Detect which cell encompasses the target text, then output its [x, y] center coordinate. 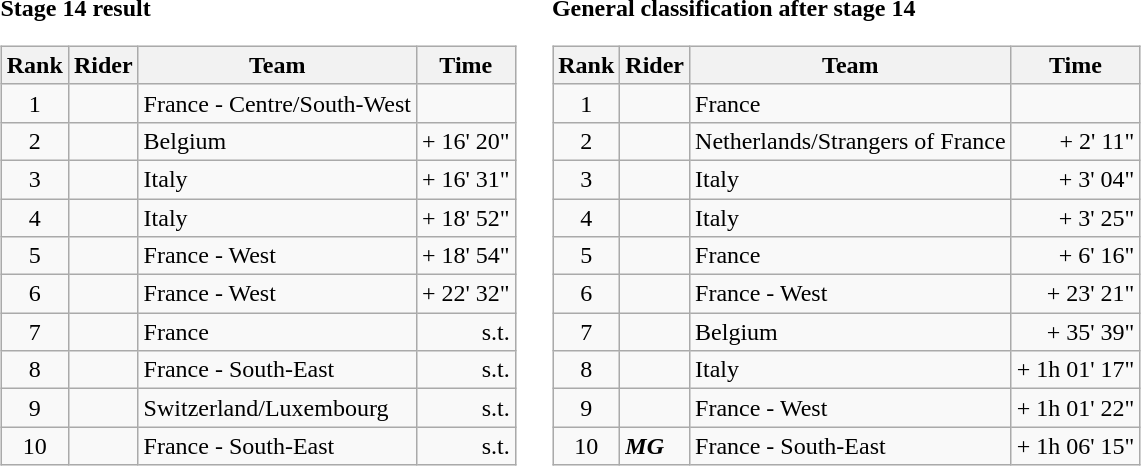
+ 18' 54" [466, 256]
+ 6' 16" [1076, 256]
MG [655, 446]
+ 3' 04" [1076, 179]
+ 23' 21" [1076, 294]
+ 2' 11" [1076, 141]
+ 22' 32" [466, 294]
+ 3' 25" [1076, 217]
+ 35' 39" [1076, 332]
France - Centre/South-West [277, 103]
+ 1h 06' 15" [1076, 446]
Switzerland/Luxembourg [277, 408]
+ 1h 01' 22" [1076, 408]
+ 16' 31" [466, 179]
+ 18' 52" [466, 217]
+ 1h 01' 17" [1076, 370]
+ 16' 20" [466, 141]
Netherlands/Strangers of France [851, 141]
